Capture the cell that displays the provided text and extract its (X, Y) central coordinate. 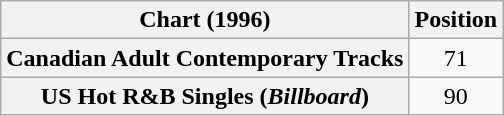
Canadian Adult Contemporary Tracks (205, 58)
71 (456, 58)
Position (456, 20)
90 (456, 96)
Chart (1996) (205, 20)
US Hot R&B Singles (Billboard) (205, 96)
